For the text-containing cell, return its midpoint in [x, y] coordinate format. 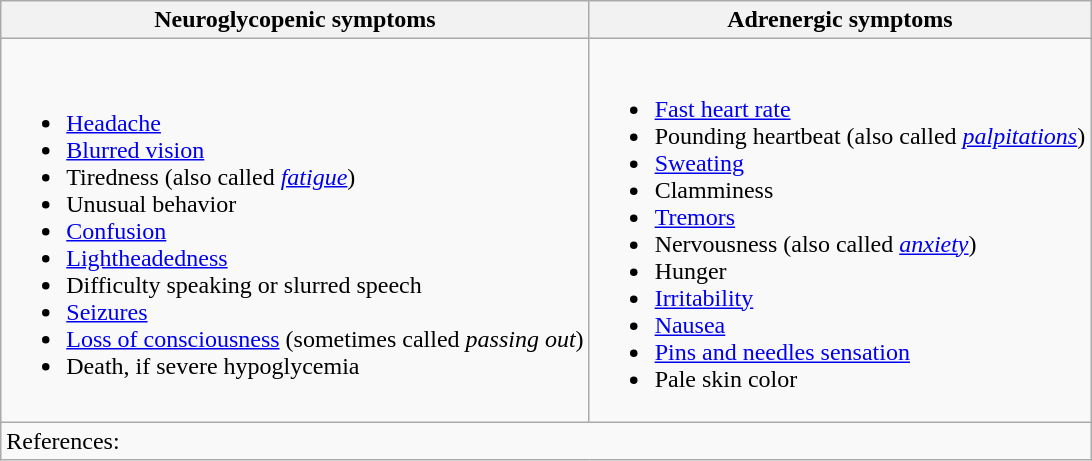
References: [546, 441]
Adrenergic symptoms [840, 20]
Neuroglycopenic symptoms [295, 20]
